Return (X, Y) of the center of cell containing provided text 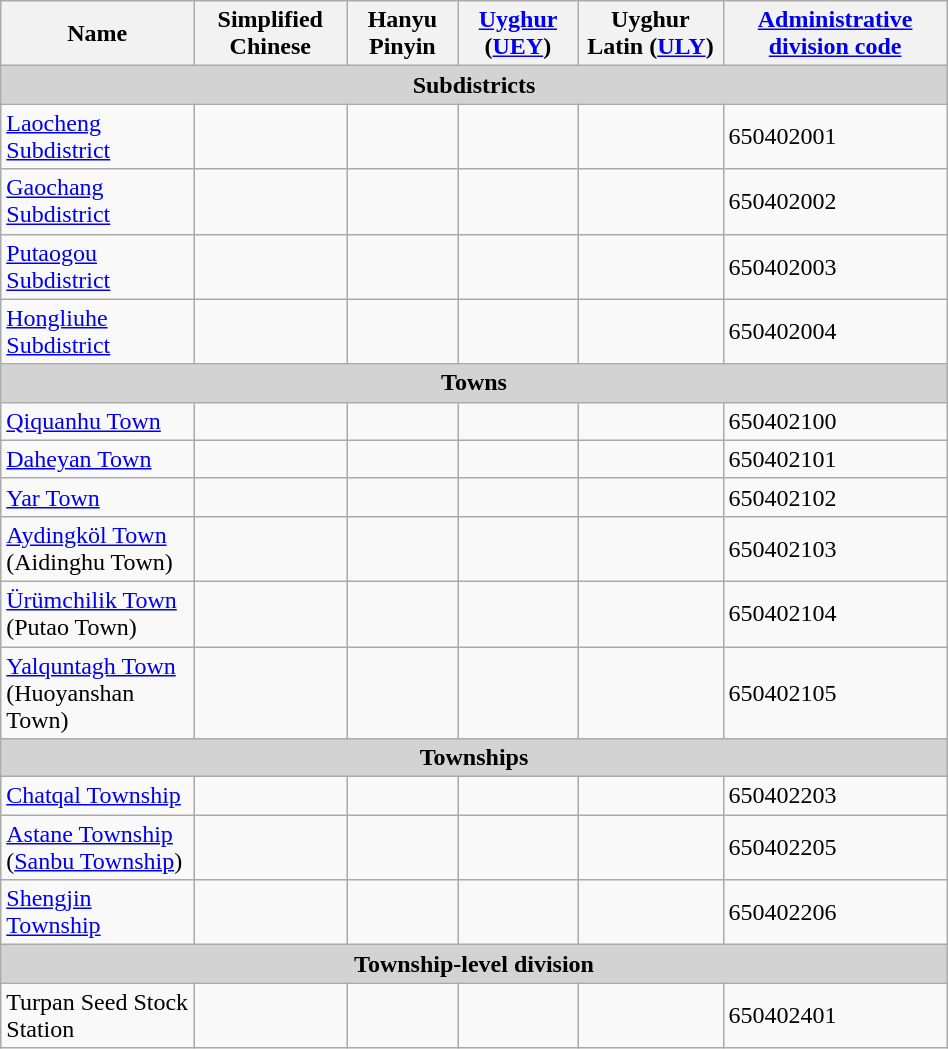
Subdistricts (474, 85)
Chatqal Township (98, 796)
Yar Town (98, 497)
650402104 (835, 614)
Ürümchilik Town(Putao Town) (98, 614)
650402100 (835, 421)
Yalquntagh Town(Huoyanshan Town) (98, 692)
650402001 (835, 136)
Daheyan Town (98, 459)
Laocheng Subdistrict (98, 136)
Gaochang Subdistrict (98, 202)
Astane Township(Sanbu Township) (98, 848)
Hanyu Pinyin (402, 34)
Township-level division (474, 964)
650402101 (835, 459)
Putaogou Subdistrict (98, 266)
650402004 (835, 332)
Townships (474, 758)
650402003 (835, 266)
650402206 (835, 912)
Uyghur Latin (ULY) (650, 34)
Qiquanhu Town (98, 421)
Administrative division code (835, 34)
Name (98, 34)
650402103 (835, 548)
650402203 (835, 796)
650402401 (835, 1016)
Hongliuhe Subdistrict (98, 332)
Turpan Seed Stock Station (98, 1016)
Towns (474, 383)
650402105 (835, 692)
Uyghur (UEY) (518, 34)
Simplified Chinese (270, 34)
650402205 (835, 848)
650402102 (835, 497)
650402002 (835, 202)
Shengjin Township (98, 912)
Aydingköl Town(Aidinghu Town) (98, 548)
